Return the [x, y] coordinate for the center point of the cell that contains the specified text.  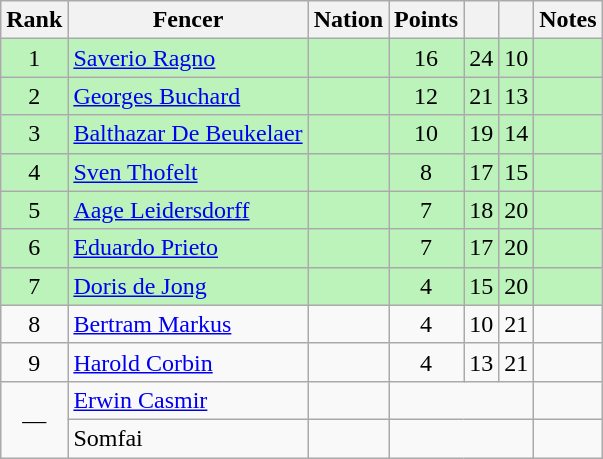
12 [426, 96]
Somfai [188, 438]
Points [426, 20]
Erwin Casmir [188, 400]
Notes [568, 20]
19 [482, 134]
Harold Corbin [188, 362]
Georges Buchard [188, 96]
6 [34, 248]
Sven Thofelt [188, 172]
18 [482, 210]
16 [426, 58]
1 [34, 58]
Nation [348, 20]
Fencer [188, 20]
Rank [34, 20]
Eduardo Prieto [188, 248]
Balthazar De Beukelaer [188, 134]
Saverio Ragno [188, 58]
14 [516, 134]
— [34, 419]
Aage Leidersdorff [188, 210]
9 [34, 362]
2 [34, 96]
24 [482, 58]
3 [34, 134]
Doris de Jong [188, 286]
Bertram Markus [188, 324]
5 [34, 210]
